Pinpoint the cell where the given text exists, returning its (X, Y) midpoint coordinate. 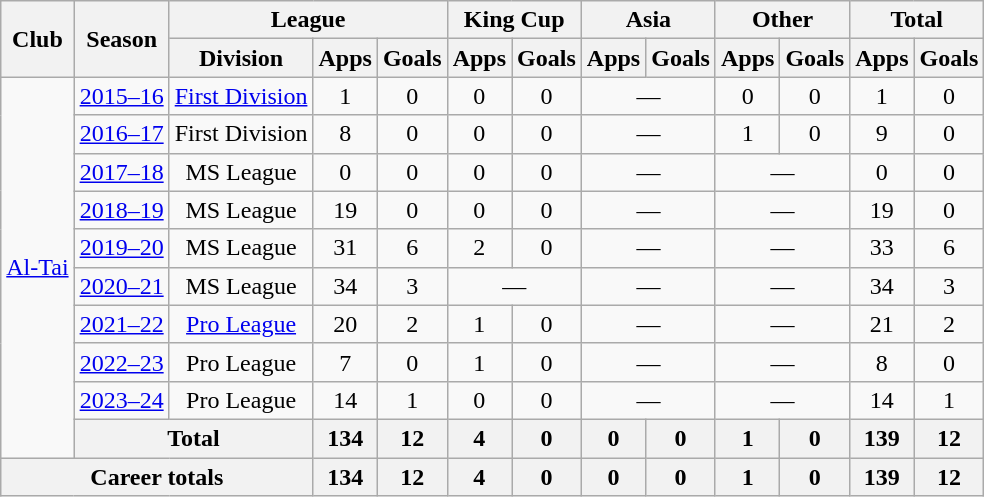
31 (345, 248)
Career totals (157, 477)
2018–19 (122, 210)
7 (345, 362)
2017–18 (122, 172)
20 (345, 324)
9 (882, 134)
2015–16 (122, 96)
2023–24 (122, 400)
2020–21 (122, 286)
Other (782, 20)
Al-Tai (38, 268)
21 (882, 324)
2016–17 (122, 134)
Asia (648, 20)
Club (38, 39)
33 (882, 248)
King Cup (514, 20)
League (308, 20)
2022–23 (122, 362)
Season (122, 39)
Division (241, 58)
2021–22 (122, 324)
2019–20 (122, 248)
